From the cell containing the given text, extract its center point as [X, Y] coordinate. 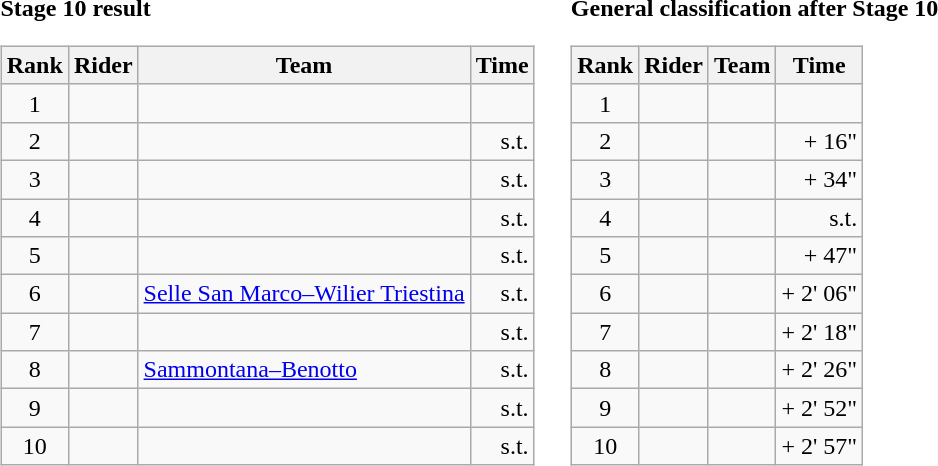
+ 47" [820, 256]
+ 2' 26" [820, 370]
+ 16" [820, 141]
+ 34" [820, 179]
+ 2' 57" [820, 446]
+ 2' 52" [820, 408]
Selle San Marco–Wilier Triestina [304, 294]
+ 2' 18" [820, 332]
Sammontana–Benotto [304, 370]
+ 2' 06" [820, 294]
